Output the (X, Y) coordinate of the center of the cell containing the given text.  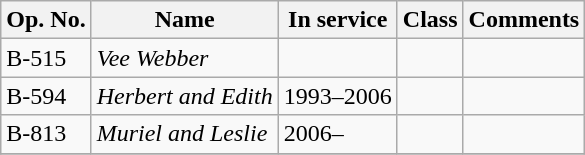
2006– (338, 134)
B-515 (46, 58)
Class (430, 20)
In service (338, 20)
1993–2006 (338, 96)
B-813 (46, 134)
Muriel and Leslie (184, 134)
Vee Webber (184, 58)
B-594 (46, 96)
Herbert and Edith (184, 96)
Comments (524, 20)
Op. No. (46, 20)
Name (184, 20)
